Identify which cell holds the provided text, then report its [X, Y] central coordinate. 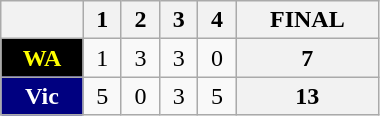
WA [42, 58]
4 [217, 20]
2 [140, 20]
13 [307, 96]
7 [307, 58]
FINAL [307, 20]
Vic [42, 96]
